Detect which cell encompasses the target text, then output its [x, y] center coordinate. 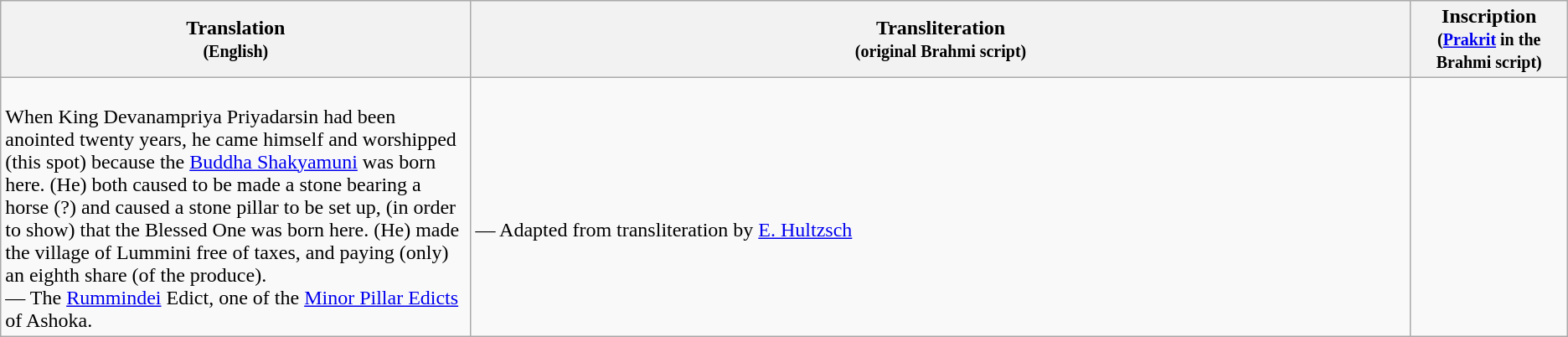
Transliteration(original Brahmi script) [941, 39]
Inscription(Prakrit in the Brahmi script) [1489, 39]
— Adapted from transliteration by E. Hultzsch [941, 207]
Translation(English) [236, 39]
